Detect which cell encompasses the target text, then output its [x, y] center coordinate. 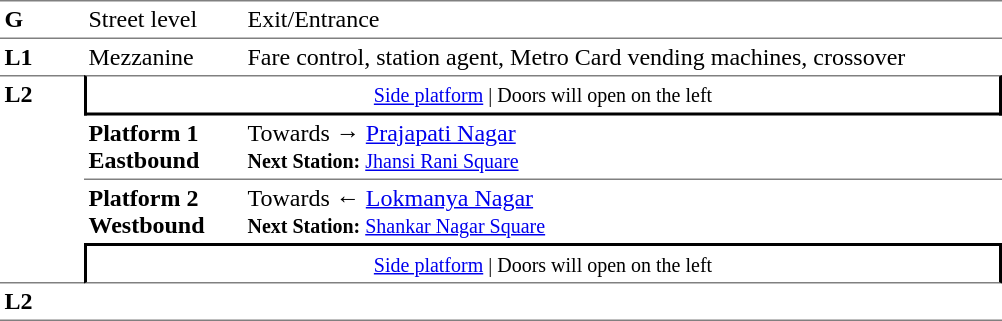
L1 [42, 57]
G [42, 20]
Exit/Entrance [622, 20]
Platform 2Westbound [164, 212]
Platform 1Eastbound [164, 148]
Towards ← Lokmanya NagarNext Station: Shankar Nagar Square [622, 212]
Fare control, station agent, Metro Card vending machines, crossover [622, 57]
Mezzanine [164, 57]
L2 [42, 179]
Towards → Prajapati NagarNext Station: Jhansi Rani Square [622, 148]
Street level [164, 20]
